Capture the cell that displays the provided text and extract its [X, Y] central coordinate. 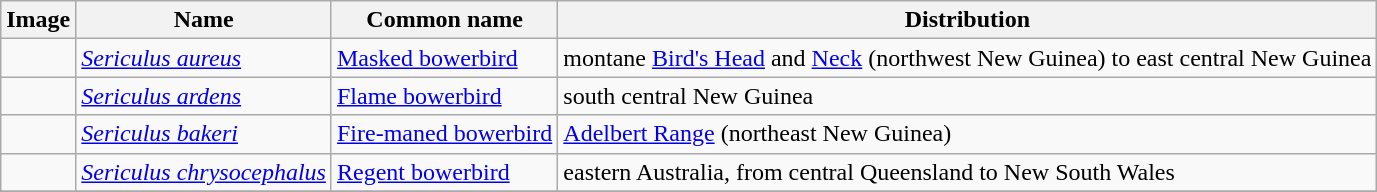
Regent bowerbird [444, 172]
Adelbert Range (northeast New Guinea) [968, 134]
Sericulus aureus [204, 58]
south central New Guinea [968, 96]
montane Bird's Head and Neck (northwest New Guinea) to east central New Guinea [968, 58]
Distribution [968, 20]
Image [38, 20]
Sericulus chrysocephalus [204, 172]
Fire-maned bowerbird [444, 134]
Common name [444, 20]
Flame bowerbird [444, 96]
Masked bowerbird [444, 58]
Sericulus ardens [204, 96]
eastern Australia, from central Queensland to New South Wales [968, 172]
Sericulus bakeri [204, 134]
Name [204, 20]
